Extract the (x, y) coordinate from the center of the cell holding the provided text.  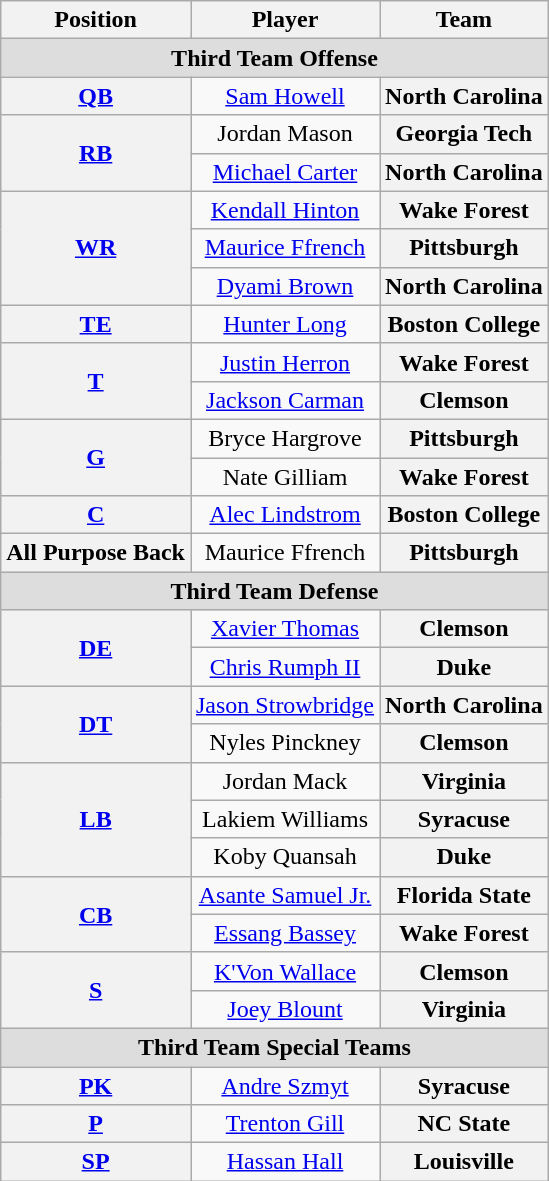
Andre Szmyt (284, 1085)
Bryce Hargrove (284, 438)
Koby Quansah (284, 857)
Jason Strowbridge (284, 705)
Nate Gilliam (284, 477)
S (96, 990)
Florida State (464, 895)
Xavier Thomas (284, 629)
Dyami Brown (284, 286)
Jordan Mack (284, 781)
CB (96, 914)
NC State (464, 1124)
T (96, 381)
Chris Rumph II (284, 667)
P (96, 1124)
WR (96, 248)
Nyles Pinckney (284, 743)
Trenton Gill (284, 1124)
Kendall Hinton (284, 210)
K'Von Wallace (284, 971)
Jackson Carman (284, 400)
Essang Bassey (284, 933)
LB (96, 819)
Hassan Hall (284, 1162)
Michael Carter (284, 172)
Third Team Offense (274, 58)
Justin Herron (284, 362)
Alec Lindstrom (284, 515)
C (96, 515)
All Purpose Back (96, 553)
PK (96, 1085)
Hunter Long (284, 324)
Third Team Defense (274, 591)
TE (96, 324)
Georgia Tech (464, 134)
Lakiem Williams (284, 819)
DT (96, 724)
RB (96, 153)
Third Team Special Teams (274, 1047)
Team (464, 20)
QB (96, 96)
Player (284, 20)
SP (96, 1162)
Sam Howell (284, 96)
DE (96, 648)
Joey Blount (284, 1009)
Jordan Mason (284, 134)
Position (96, 20)
Louisville (464, 1162)
G (96, 457)
Asante Samuel Jr. (284, 895)
